Locate the cell with the specified text and output its (X, Y) center coordinate. 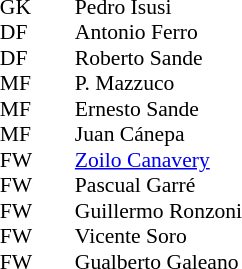
Roberto Sande (158, 58)
Zoilo Canavery (158, 160)
Vicente Soro (158, 237)
P. Mazzuco (158, 83)
Pascual Garré (158, 185)
Ernesto Sande (158, 109)
Antonio Ferro (158, 33)
Juan Cánepa (158, 135)
Guillermo Ronzoni (158, 211)
